Return the [X, Y] coordinate for the center point of the cell that contains the specified text.  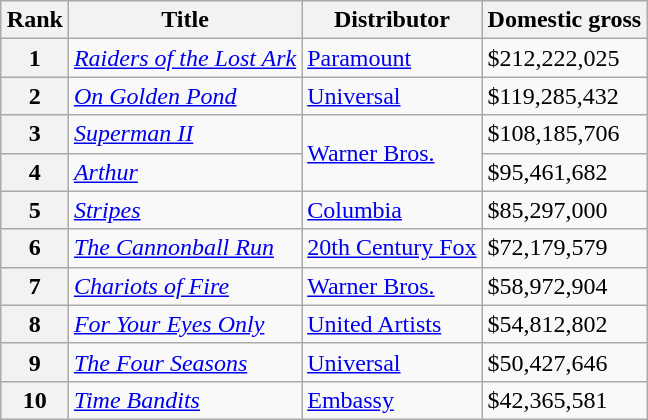
Raiders of the Lost Ark [184, 58]
20th Century Fox [392, 248]
Embassy [392, 400]
Stripes [184, 210]
For Your Eyes Only [184, 324]
$95,461,682 [564, 172]
$54,812,802 [564, 324]
Title [184, 20]
1 [34, 58]
8 [34, 324]
10 [34, 400]
Columbia [392, 210]
$85,297,000 [564, 210]
$42,365,581 [564, 400]
$58,972,904 [564, 286]
9 [34, 362]
4 [34, 172]
3 [34, 134]
5 [34, 210]
The Cannonball Run [184, 248]
Rank [34, 20]
Domestic gross [564, 20]
Time Bandits [184, 400]
Paramount [392, 58]
Chariots of Fire [184, 286]
$72,179,579 [564, 248]
Distributor [392, 20]
Arthur [184, 172]
On Golden Pond [184, 96]
2 [34, 96]
United Artists [392, 324]
$50,427,646 [564, 362]
7 [34, 286]
$212,222,025 [564, 58]
6 [34, 248]
Superman II [184, 134]
The Four Seasons [184, 362]
$119,285,432 [564, 96]
$108,185,706 [564, 134]
